For the text-containing cell, return its midpoint in (x, y) coordinate format. 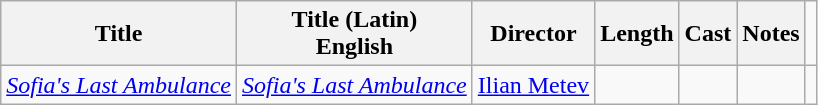
Notes (771, 34)
Length (637, 34)
Director (533, 34)
Cast (708, 34)
Title (Latin)English (355, 34)
Title (119, 34)
Ilian Metev (533, 85)
